Determine the (x, y) coordinate at the center of the cell enclosing the given text.  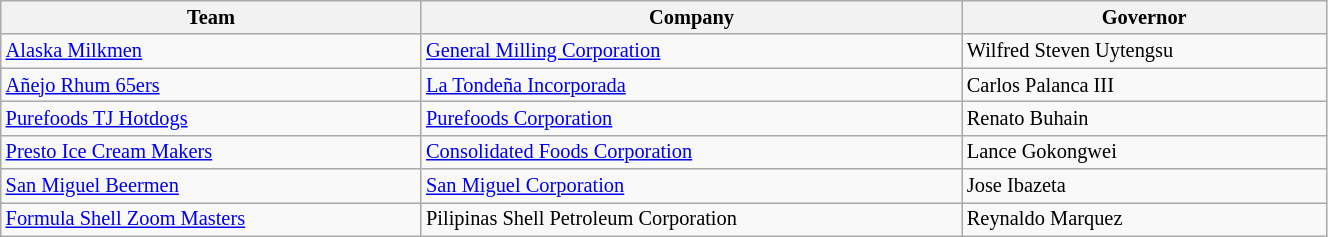
San Miguel Beermen (211, 186)
Pilipinas Shell Petroleum Corporation (692, 219)
Lance Gokongwei (1144, 152)
Purefoods TJ Hotdogs (211, 118)
Presto Ice Cream Makers (211, 152)
San Miguel Corporation (692, 186)
Consolidated Foods Corporation (692, 152)
Purefoods Corporation (692, 118)
Team (211, 17)
General Milling Corporation (692, 51)
Añejo Rhum 65ers (211, 85)
Wilfred Steven Uytengsu (1144, 51)
Reynaldo Marquez (1144, 219)
Formula Shell Zoom Masters (211, 219)
Governor (1144, 17)
Carlos Palanca III (1144, 85)
La Tondeña Incorporada (692, 85)
Alaska Milkmen (211, 51)
Jose Ibazeta (1144, 186)
Renato Buhain (1144, 118)
Company (692, 17)
